Locate the cell with the specified text and output its [x, y] center coordinate. 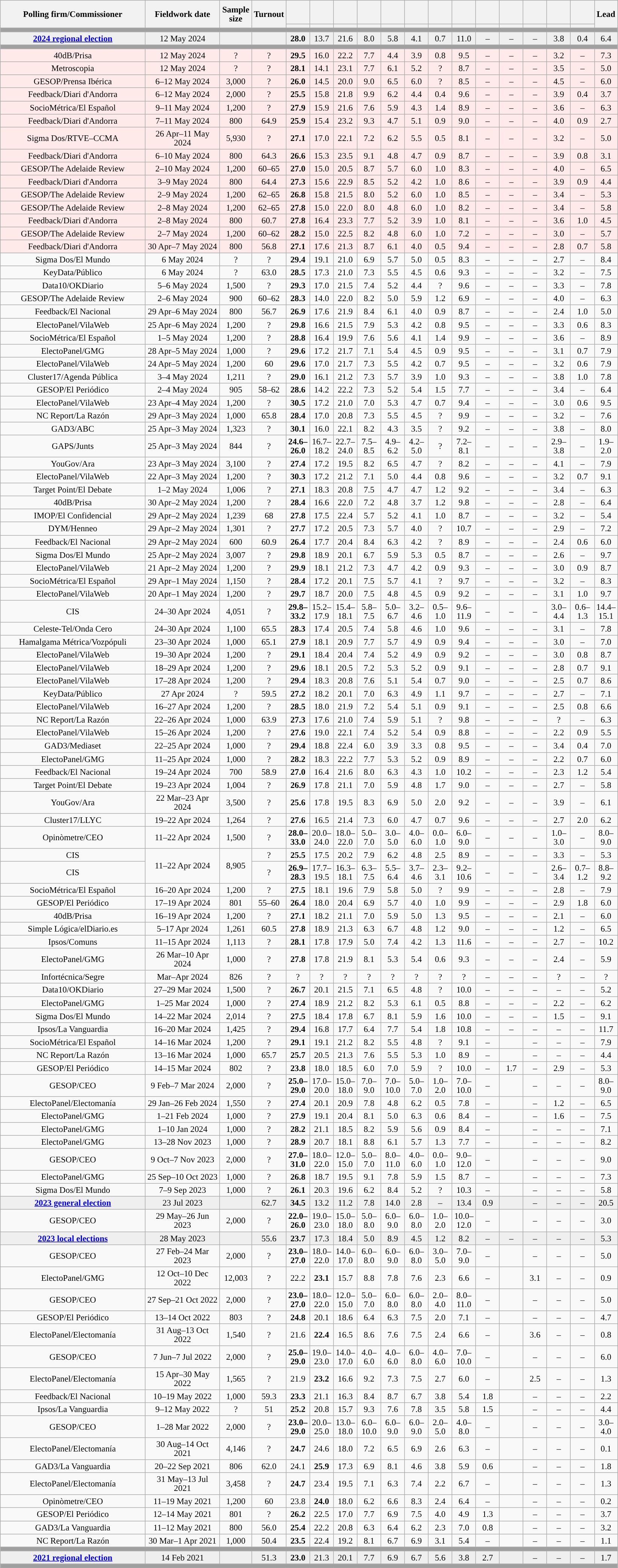
14–15 Mar 2024 [182, 1068]
1,006 [236, 489]
1–21 Feb 2024 [182, 1116]
7–11 May 2024 [182, 120]
31 Aug–13 Oct 2022 [182, 1335]
8,905 [236, 866]
28.6 [298, 389]
1,425 [236, 1029]
18–29 Apr 2024 [182, 668]
4,146 [236, 1449]
5.0–8.0 [369, 1221]
17.4 [322, 629]
Cluster17/Agenda Pública [73, 377]
30 Mar–1 Apr 2021 [182, 1541]
13–16 Mar 2024 [182, 1055]
16.7–18.2 [322, 447]
14.4–15.1 [606, 611]
29 Apr–1 May 2024 [182, 580]
15.3 [322, 156]
65.8 [269, 416]
7.5–8.5 [369, 447]
20.3 [322, 1190]
55.6 [269, 1238]
58.9 [269, 772]
19–22 Apr 2024 [182, 820]
11–25 Apr 2024 [182, 759]
16.1 [322, 377]
29.3 [298, 286]
5.8–7.5 [369, 611]
16–20 Apr 2024 [182, 890]
1,301 [236, 529]
19.0 [322, 733]
Turnout [269, 14]
58–62 [269, 389]
9.6–11.9 [464, 611]
5,930 [236, 138]
17.7–19.5 [322, 872]
4.2–5.0 [417, 447]
2.1 [559, 916]
29 Jan–26 Feb 2024 [182, 1103]
27.0–31.0 [298, 1159]
64.3 [269, 156]
14–22 Mar 2024 [182, 1016]
9 Oct–7 Nov 2023 [182, 1159]
55–60 [269, 903]
11.7 [606, 1029]
15–26 Apr 2024 [182, 733]
3.7–4.6 [417, 872]
16–20 Mar 2024 [182, 1029]
9.0–12.0 [464, 1159]
25 Apr–6 May 2024 [182, 325]
10–19 May 2022 [182, 1396]
5.5–6.4 [392, 872]
16.3–18.1 [345, 872]
29.7 [298, 594]
GAD3/ABC [73, 429]
7–9 Sep 2023 [182, 1190]
2.3–3.1 [440, 872]
20.7 [322, 1142]
1,113 [236, 942]
900 [236, 298]
27 Apr 2024 [182, 694]
31 May–13 Jul 2021 [182, 1484]
3,100 [236, 464]
18.6 [345, 1317]
14.2 [322, 389]
29.0 [298, 377]
22–26 Apr 2024 [182, 720]
15.4 [322, 120]
26.9–28.3 [298, 872]
Metroscopia [73, 68]
1,550 [236, 1103]
50.4 [269, 1541]
1–2 May 2024 [182, 489]
600 [236, 542]
30 Apr–7 May 2024 [182, 247]
34.5 [298, 1203]
19–24 Apr 2024 [182, 772]
Lead [606, 14]
64.9 [269, 120]
16.8 [322, 1029]
15.2–17.9 [322, 611]
Sigma Dos/RTVE–CCMA [73, 138]
28.0 [298, 38]
802 [236, 1068]
29 Apr–6 May 2024 [182, 312]
15.4–18.1 [345, 611]
Simple Lógica/elDiario.es [73, 929]
30 Apr–2 May 2024 [182, 503]
26 Apr–11 May 2024 [182, 138]
Polling firm/Commissioner [73, 14]
0.5–1.0 [440, 611]
25 Sep–10 Oct 2023 [182, 1177]
5–6 May 2024 [182, 286]
4,051 [236, 611]
GAD3/Mediaset [73, 746]
6–10 May 2024 [182, 156]
23 Apr–4 May 2024 [182, 403]
12–14 May 2021 [182, 1514]
Mar–Apr 2024 [182, 977]
27.2 [298, 694]
1,004 [236, 785]
826 [236, 977]
8.8–9.2 [606, 872]
4.0–8.0 [464, 1427]
GESOP/Prensa Ibérica [73, 82]
28 Apr–5 May 2024 [182, 350]
20 Apr–1 May 2024 [182, 594]
6.0–10.0 [369, 1427]
26.7 [298, 990]
2.6–3.4 [559, 872]
3,458 [236, 1484]
9 Feb–7 Mar 2024 [182, 1086]
26.0 [298, 82]
51 [269, 1410]
11.6 [464, 942]
15 Apr–30 May 2022 [182, 1379]
14–16 Mar 2024 [182, 1042]
2–7 May 2024 [182, 234]
1,150 [236, 580]
56.0 [269, 1528]
Infortécnica/Segre [73, 977]
28.9 [298, 1142]
20.2 [345, 855]
10.7 [464, 529]
29.9 [298, 568]
17–19 Apr 2024 [182, 903]
1,323 [236, 429]
2021 regional election [73, 1557]
1,100 [236, 629]
25.4 [298, 1528]
13–28 Nov 2023 [182, 1142]
1–10 Jan 2024 [182, 1129]
1–25 Mar 2024 [182, 1003]
29.8–33.2 [298, 611]
15.6 [322, 182]
60–65 [269, 168]
20–22 Sep 2021 [182, 1466]
905 [236, 389]
68 [269, 516]
7 Jun–7 Jul 2022 [182, 1357]
11–19 May 2021 [182, 1501]
11.0 [464, 38]
13.7 [322, 38]
DYM/Henneo [73, 529]
23 Apr–3 May 2024 [182, 464]
2–9 May 2024 [182, 195]
3.2–4.6 [417, 611]
Ipsos/Comuns [73, 942]
24.8 [298, 1317]
21.8 [345, 95]
3,007 [236, 555]
24.6–26.0 [298, 447]
20.0–25.0 [322, 1427]
22.7–24.0 [345, 447]
21.4 [345, 820]
62.7 [269, 1203]
14.5 [322, 82]
9.2–10.6 [464, 872]
16–19 Apr 2024 [182, 916]
62.0 [269, 1466]
26 Mar–10 Apr 2024 [182, 959]
7.2–8.1 [464, 447]
60.9 [269, 542]
56.8 [269, 247]
19.9 [345, 338]
1,565 [236, 1379]
6.3–7.5 [369, 872]
0.6–1.3 [583, 611]
1,239 [236, 516]
9–12 May 2022 [182, 1410]
23.4 [322, 1484]
806 [236, 1466]
12,003 [236, 1277]
24.0 [322, 1501]
28.0–33.0 [298, 838]
2023 local elections [73, 1238]
10.3 [464, 1190]
11–12 May 2021 [182, 1528]
23 Jul 2023 [182, 1203]
18.8 [322, 746]
2023 general election [73, 1203]
2.0–4.0 [440, 1300]
16.3 [345, 1396]
4.9–6.2 [392, 447]
2–10 May 2024 [182, 168]
30.5 [298, 403]
28.8 [298, 338]
GAPS/Junts [73, 447]
22 Apr–3 May 2024 [182, 477]
3,000 [236, 82]
10.8 [464, 1029]
63.9 [269, 720]
Celeste-Tel/Onda Cero [73, 629]
1,540 [236, 1335]
23.0–29.0 [298, 1427]
27 Sep–21 Oct 2022 [182, 1300]
22–25 Apr 2024 [182, 746]
Cluster17/LLYC [73, 820]
65.7 [269, 1055]
13.2 [322, 1203]
27 Feb–24 Mar 2023 [182, 1256]
Sample size [236, 14]
28 May 2023 [182, 1238]
14 Feb 2021 [182, 1557]
1–5 May 2024 [182, 338]
24.6 [322, 1449]
27–29 Mar 2024 [182, 990]
25 Apr–2 May 2024 [182, 555]
17–28 Apr 2024 [182, 681]
2–4 May 2024 [182, 389]
0.2 [606, 1501]
30 Aug–14 Oct 2021 [182, 1449]
3.0–4.4 [559, 611]
19–30 Apr 2024 [182, 655]
13.0–18.0 [345, 1427]
25.6 [298, 802]
700 [236, 772]
17.0–20.0 [322, 1086]
22.9 [345, 182]
1–28 Mar 2022 [182, 1427]
24.1 [298, 1466]
29.5 [298, 56]
65.1 [269, 642]
25.7 [298, 1055]
10.0–12.0 [464, 1221]
3.0–4.0 [606, 1427]
20.0–24.0 [322, 838]
19.2 [345, 1541]
15.9 [322, 108]
803 [236, 1317]
29 Apr–3 May 2024 [182, 416]
26.2 [298, 1514]
0.7–1.2 [583, 872]
19–23 Apr 2024 [182, 785]
3–4 May 2024 [182, 377]
60.7 [269, 220]
59.5 [269, 694]
27.7 [298, 529]
13–14 Oct 2022 [182, 1317]
29 May–26 Jun 2023 [182, 1221]
2024 regional election [73, 38]
63.0 [269, 273]
11–15 Apr 2024 [182, 942]
3–9 May 2024 [182, 182]
30.3 [298, 477]
23.7 [298, 1238]
26.1 [298, 1190]
30.1 [298, 429]
25.2 [298, 1410]
65.5 [269, 629]
5–17 Apr 2024 [182, 929]
9–11 May 2024 [182, 108]
23–30 Apr 2024 [182, 642]
Hamalgama Métrica/Vozpópuli [73, 642]
1,211 [236, 377]
23.0 [298, 1557]
0.1 [606, 1449]
1,261 [236, 929]
1.0–3.0 [559, 838]
2.9–3.8 [559, 447]
22.0–26.0 [298, 1221]
22 Mar–23 Apr 2024 [182, 802]
13.4 [464, 1203]
2,014 [236, 1016]
56.7 [269, 312]
844 [236, 447]
17.9 [345, 942]
51.3 [269, 1557]
60.5 [269, 929]
5.0–6.7 [392, 611]
2.0–5.0 [440, 1427]
64.4 [269, 182]
24 Apr–5 May 2024 [182, 364]
16–27 Apr 2024 [182, 707]
IMOP/El Confidencial [73, 516]
2–6 May 2024 [182, 298]
26.6 [298, 156]
3,500 [236, 802]
1,264 [236, 820]
14.1 [322, 68]
11.2 [345, 1203]
21 Apr–2 May 2024 [182, 568]
12 Oct–10 Dec 2022 [182, 1277]
59.3 [269, 1396]
1.9–2.0 [606, 447]
Fieldwork date [182, 14]
